Capture the cell that displays the provided text and extract its (X, Y) central coordinate. 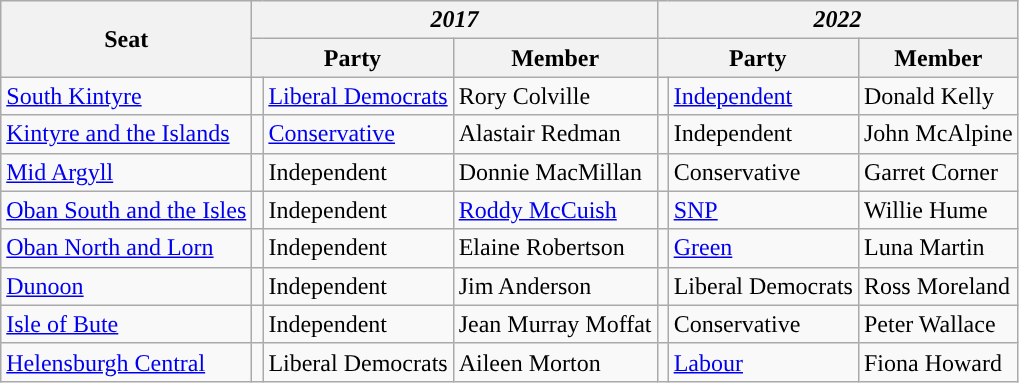
Luna Martin (938, 248)
Mid Argyll (126, 172)
Kintyre and the Islands (126, 134)
2022 (838, 20)
Isle of Bute (126, 324)
Green (763, 248)
Peter Wallace (938, 324)
2017 (454, 20)
Labour (763, 362)
Fiona Howard (938, 362)
Rory Colville (555, 96)
Oban South and the Isles (126, 210)
Donald Kelly (938, 96)
Garret Corner (938, 172)
Aileen Morton (555, 362)
Donnie MacMillan (555, 172)
Willie Hume (938, 210)
Dunoon (126, 286)
Helensburgh Central (126, 362)
Jim Anderson (555, 286)
SNP (763, 210)
Seat (126, 39)
Jean Murray Moffat (555, 324)
Ross Moreland (938, 286)
Oban North and Lorn (126, 248)
Alastair Redman (555, 134)
Roddy McCuish (555, 210)
South Kintyre (126, 96)
Elaine Robertson (555, 248)
John McAlpine (938, 134)
